Extract the [X, Y] coordinate from the center of the cell holding the provided text.  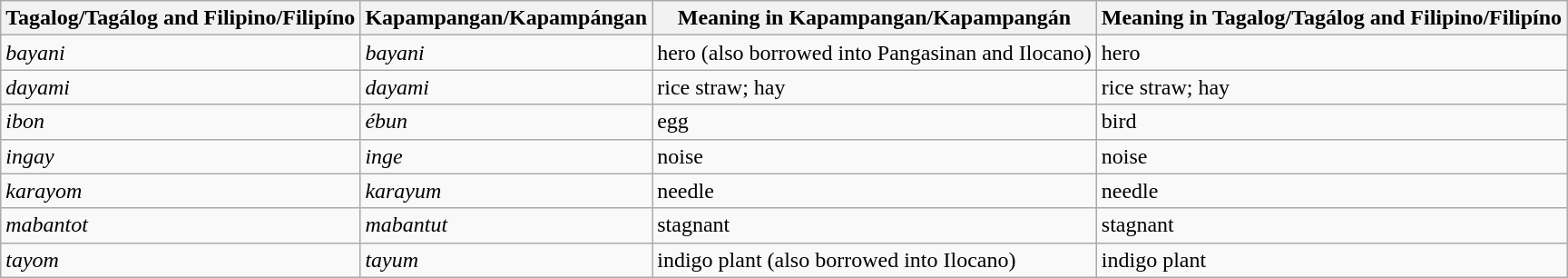
hero (also borrowed into Pangasinan and Ilocano) [875, 53]
indigo plant (also borrowed into Ilocano) [875, 260]
tayum [506, 260]
hero [1331, 53]
ingay [181, 156]
tayom [181, 260]
inge [506, 156]
indigo plant [1331, 260]
ibon [181, 122]
ébun [506, 122]
karayom [181, 191]
mabantut [506, 225]
Kapampangan/Kapampángan [506, 18]
Meaning in Tagalog/Tagálog and Filipino/Filipíno [1331, 18]
bird [1331, 122]
Tagalog/Tagálog and Filipino/Filipíno [181, 18]
egg [875, 122]
mabantot [181, 225]
karayum [506, 191]
Meaning in Kapampangan/Kapampangán [875, 18]
